Return the [x, y] coordinate for the center point of the cell that contains the specified text.  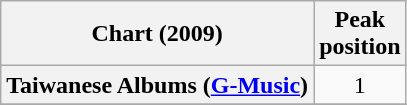
Peakposition [360, 34]
1 [360, 85]
Taiwanese Albums (G-Music) [158, 85]
Chart (2009) [158, 34]
